Identify which cell holds the provided text, then report its [x, y] central coordinate. 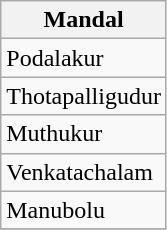
Thotapalligudur [84, 96]
Manubolu [84, 210]
Podalakur [84, 58]
Venkatachalam [84, 172]
Muthukur [84, 134]
Mandal [84, 20]
